Return [X, Y] of the center of cell containing provided text 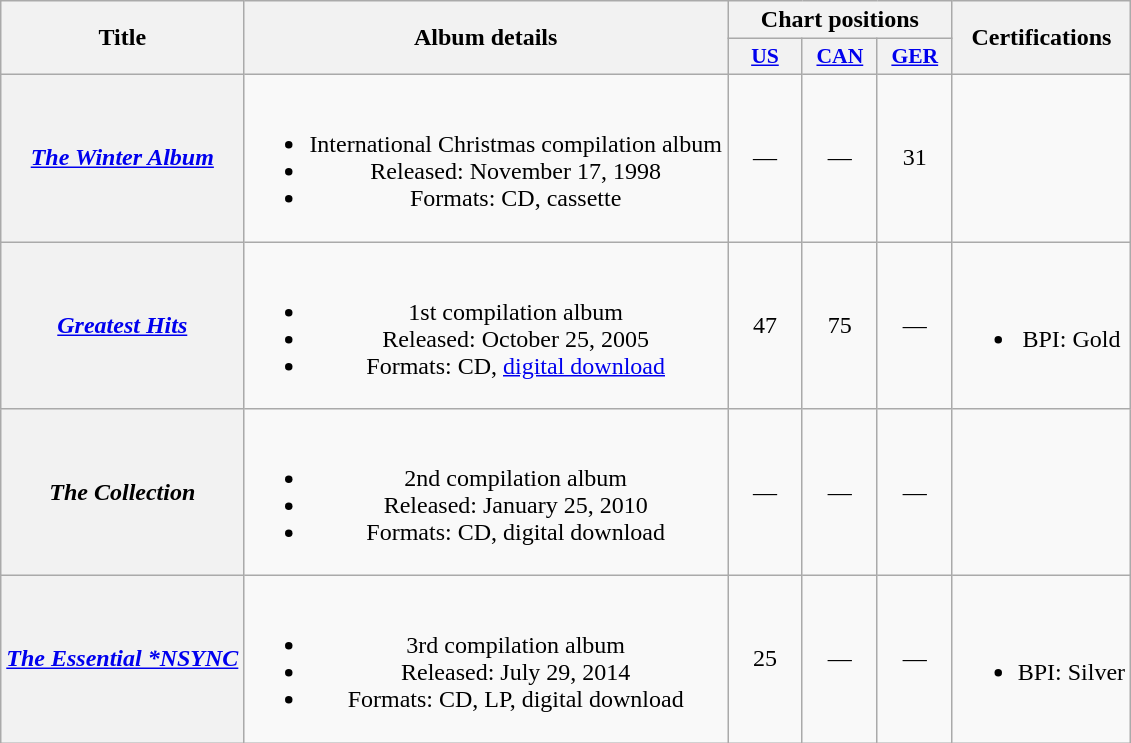
1st compilation albumReleased: October 25, 2005Formats: CD, digital download [486, 326]
CAN [840, 57]
Certifications [1041, 38]
BPI: Gold [1041, 326]
3rd compilation albumReleased: July 29, 2014Formats: CD, LP, digital download [486, 660]
International Christmas compilation albumReleased: November 17, 1998Formats: CD, cassette [486, 158]
47 [766, 326]
The Essential *NSYNC [122, 660]
Album details [486, 38]
BPI: Silver [1041, 660]
US [766, 57]
Title [122, 38]
The Collection [122, 492]
31 [914, 158]
Greatest Hits [122, 326]
Chart positions [840, 20]
2nd compilation albumReleased: January 25, 2010Formats: CD, digital download [486, 492]
GER [914, 57]
25 [766, 660]
75 [840, 326]
The Winter Album [122, 158]
